Search for the cell housing the specified text and yield its (x, y) center coordinate. 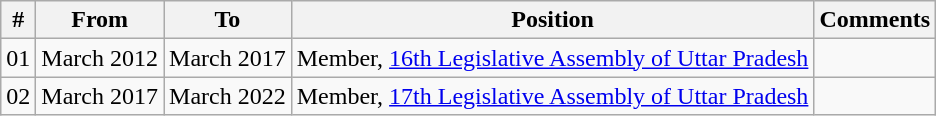
# (18, 20)
01 (18, 58)
Comments (875, 20)
To (228, 20)
02 (18, 96)
Position (552, 20)
Member, 16th Legislative Assembly of Uttar Pradesh (552, 58)
From (100, 20)
March 2012 (100, 58)
Member, 17th Legislative Assembly of Uttar Pradesh (552, 96)
March 2022 (228, 96)
